Pinpoint the cell where the given text exists, returning its (x, y) midpoint coordinate. 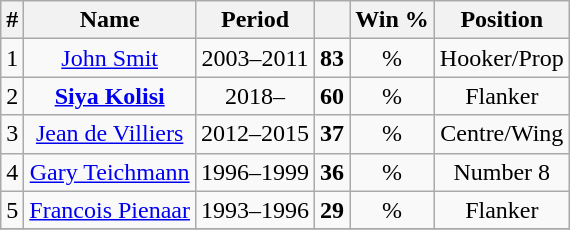
Francois Pienaar (110, 210)
Number 8 (502, 172)
Name (110, 20)
5 (12, 210)
1996–1999 (254, 172)
29 (332, 210)
Position (502, 20)
# (12, 20)
Win % (392, 20)
2012–2015 (254, 134)
2018– (254, 96)
Gary Teichmann (110, 172)
Siya Kolisi (110, 96)
1 (12, 58)
2 (12, 96)
Centre/Wing (502, 134)
83 (332, 58)
36 (332, 172)
Jean de Villiers (110, 134)
Period (254, 20)
2003–2011 (254, 58)
Hooker/Prop (502, 58)
4 (12, 172)
3 (12, 134)
John Smit (110, 58)
37 (332, 134)
1993–1996 (254, 210)
60 (332, 96)
